Pinpoint the cell where the given text exists, returning its [X, Y] midpoint coordinate. 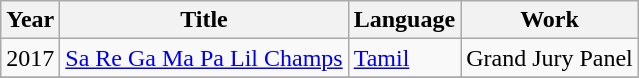
Sa Re Ga Ma Pa Lil Champs [204, 58]
Work [550, 20]
Title [204, 20]
Language [404, 20]
Grand Jury Panel [550, 58]
Tamil [404, 58]
2017 [30, 58]
Year [30, 20]
